Identify which cell holds the provided text, then report its [x, y] central coordinate. 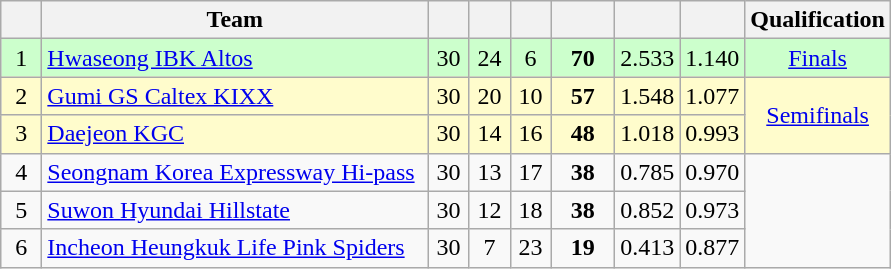
1.077 [712, 96]
Finals [818, 58]
1.140 [712, 58]
0.970 [712, 172]
0.877 [712, 248]
5 [22, 210]
Daejeon KGC [235, 134]
23 [530, 248]
0.993 [712, 134]
0.852 [648, 210]
Suwon Hyundai Hillstate [235, 210]
0.413 [648, 248]
14 [490, 134]
18 [530, 210]
Incheon Heungkuk Life Pink Spiders [235, 248]
16 [530, 134]
17 [530, 172]
19 [583, 248]
1.548 [648, 96]
2.533 [648, 58]
57 [583, 96]
Hwaseong IBK Altos [235, 58]
3 [22, 134]
Team [235, 20]
0.785 [648, 172]
12 [490, 210]
1 [22, 58]
Seongnam Korea Expressway Hi-pass [235, 172]
Qualification [818, 20]
7 [490, 248]
2 [22, 96]
48 [583, 134]
10 [530, 96]
Gumi GS Caltex KIXX [235, 96]
20 [490, 96]
1.018 [648, 134]
4 [22, 172]
Semifinals [818, 115]
70 [583, 58]
13 [490, 172]
0.973 [712, 210]
24 [490, 58]
